Capture the cell that displays the provided text and extract its (x, y) central coordinate. 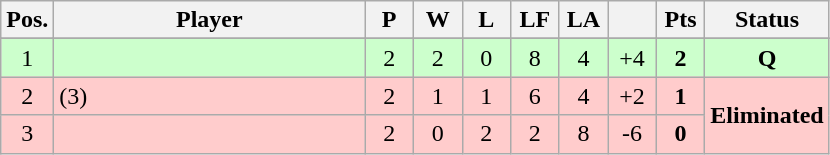
LA (584, 20)
Status (767, 20)
+2 (632, 96)
Pos. (28, 20)
Q (767, 58)
(3) (210, 96)
LF (536, 20)
+4 (632, 58)
-6 (632, 134)
L (486, 20)
3 (28, 134)
P (390, 20)
Eliminated (767, 115)
W (438, 20)
6 (536, 96)
Player (210, 20)
Pts (680, 20)
